Search for the cell housing the specified text and yield its (x, y) center coordinate. 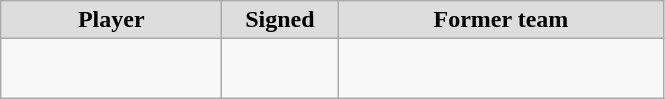
Signed (280, 20)
Player (112, 20)
Former team (501, 20)
